Output the (x, y) coordinate of the center of the cell containing the given text.  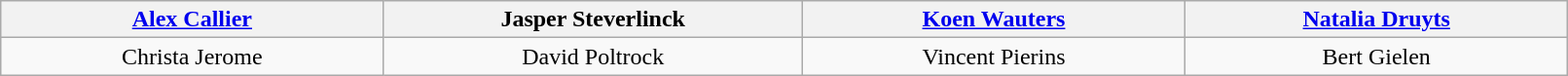
Jasper Steverlinck (593, 19)
Christa Jerome (193, 57)
Natalia Druyts (1376, 19)
Koen Wauters (993, 19)
Bert Gielen (1376, 57)
Vincent Pierins (993, 57)
Alex Callier (193, 19)
David Poltrock (593, 57)
